Identify which cell holds the provided text, then report its [x, y] central coordinate. 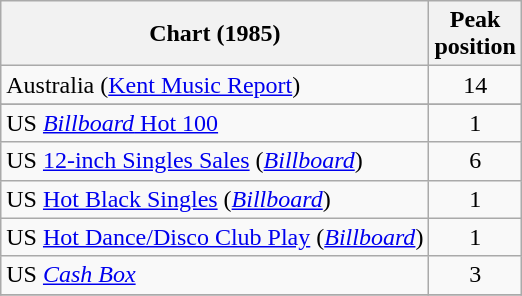
6 [475, 161]
US Hot Dance/Disco Club Play (Billboard) [215, 237]
US Hot Black Singles (Billboard) [215, 199]
US Cash Box [215, 275]
Australia (Kent Music Report) [215, 85]
3 [475, 275]
US Billboard Hot 100 [215, 123]
Peakposition [475, 34]
14 [475, 85]
US 12-inch Singles Sales (Billboard) [215, 161]
Chart (1985) [215, 34]
